Output the (X, Y) coordinate of the center of the cell containing the given text.  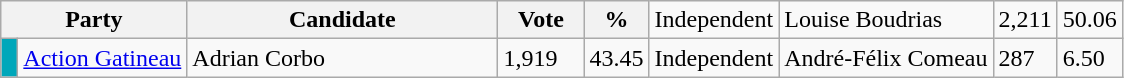
6.50 (1090, 58)
Candidate (342, 20)
287 (1025, 58)
% (616, 20)
André-Félix Comeau (886, 58)
Adrian Corbo (342, 58)
50.06 (1090, 20)
1,919 (541, 58)
Vote (541, 20)
2,211 (1025, 20)
Louise Boudrias (886, 20)
43.45 (616, 58)
Action Gatineau (102, 58)
Party (94, 20)
